Find where the given text appears and provide that cell's center as (X, Y) coordinate. 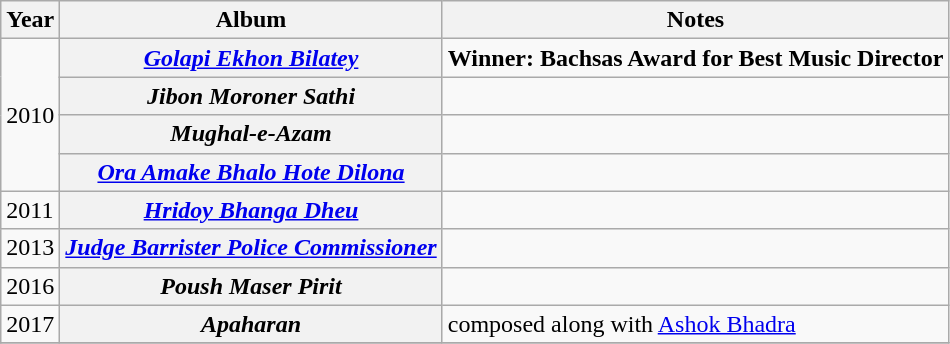
Album (251, 20)
Winner: Bachsas Award for Best Music Director (696, 58)
Year (30, 20)
2016 (30, 286)
Ora Amake Bhalo Hote Dilona (251, 172)
2011 (30, 210)
Poush Maser Pirit (251, 286)
Judge Barrister Police Commissioner (251, 248)
Apaharan (251, 324)
2013 (30, 248)
Jibon Moroner Sathi (251, 96)
Golapi Ekhon Bilatey (251, 58)
composed along with Ashok Bhadra (696, 324)
2010 (30, 115)
Mughal-e-Azam (251, 134)
Hridoy Bhanga Dheu (251, 210)
2017 (30, 324)
Notes (696, 20)
